Find where the given text appears and provide that cell's center as (x, y) coordinate. 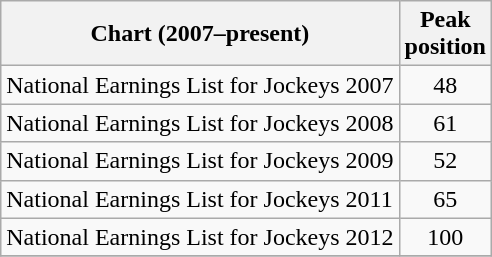
National Earnings List for Jockeys 2011 (200, 199)
100 (445, 237)
Peakposition (445, 34)
65 (445, 199)
Chart (2007–present) (200, 34)
National Earnings List for Jockeys 2012 (200, 237)
National Earnings List for Jockeys 2008 (200, 123)
National Earnings List for Jockeys 2007 (200, 85)
48 (445, 85)
National Earnings List for Jockeys 2009 (200, 161)
61 (445, 123)
52 (445, 161)
